Pinpoint the cell where the given text exists, returning its (x, y) midpoint coordinate. 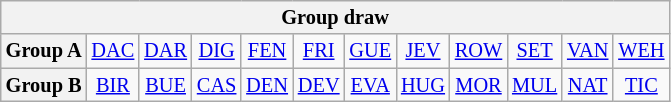
DIG (216, 51)
BIR (114, 85)
TIC (641, 85)
Group A (44, 51)
FRI (319, 51)
NAT (588, 85)
VAN (588, 51)
DEV (319, 85)
HUG (423, 85)
BUE (166, 85)
Group B (44, 85)
Group draw (336, 17)
ROW (478, 51)
DAR (166, 51)
WEH (641, 51)
MUL (534, 85)
FEN (267, 51)
EVA (370, 85)
CAS (216, 85)
DEN (267, 85)
JEV (423, 51)
GUE (370, 51)
DAC (114, 51)
SET (534, 51)
MOR (478, 85)
